Detect which cell encompasses the target text, then output its [X, Y] center coordinate. 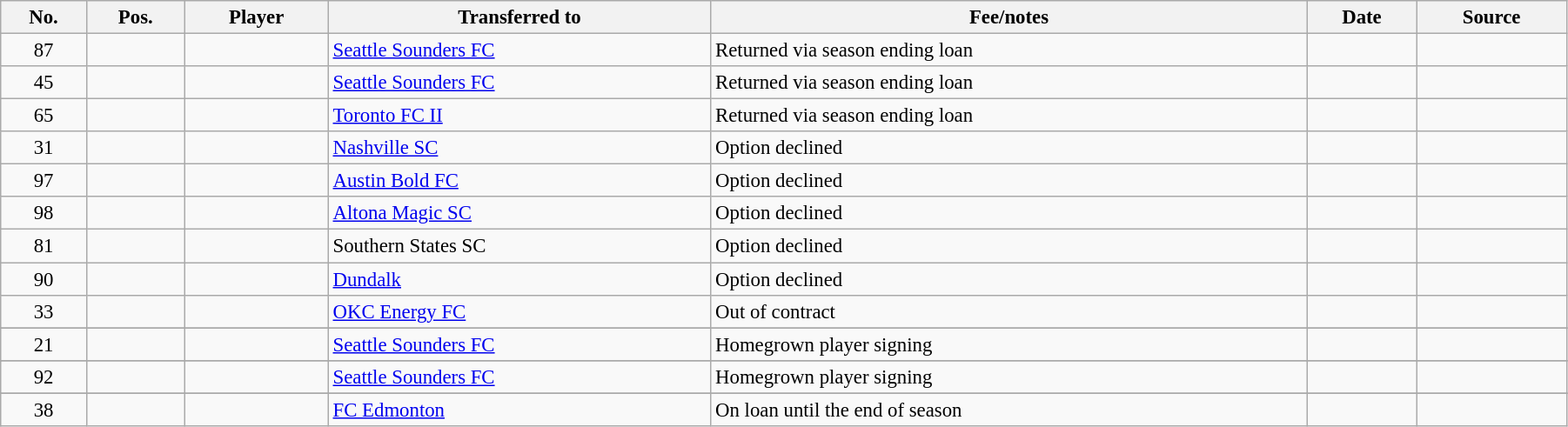
Source [1491, 17]
Nashville SC [519, 148]
Southern States SC [519, 246]
Date [1362, 17]
31 [44, 148]
Fee/notes [1009, 17]
Altona Magic SC [519, 213]
81 [44, 246]
OKC Energy FC [519, 311]
Pos. [136, 17]
65 [44, 116]
Toronto FC II [519, 116]
Out of contract [1009, 311]
Transferred to [519, 17]
No. [44, 17]
38 [44, 410]
33 [44, 311]
92 [44, 377]
90 [44, 279]
21 [44, 344]
Player [256, 17]
Austin Bold FC [519, 181]
FC Edmonton [519, 410]
87 [44, 50]
45 [44, 83]
97 [44, 181]
On loan until the end of season [1009, 410]
Dundalk [519, 279]
98 [44, 213]
